Capture the cell that displays the provided text and extract its (x, y) central coordinate. 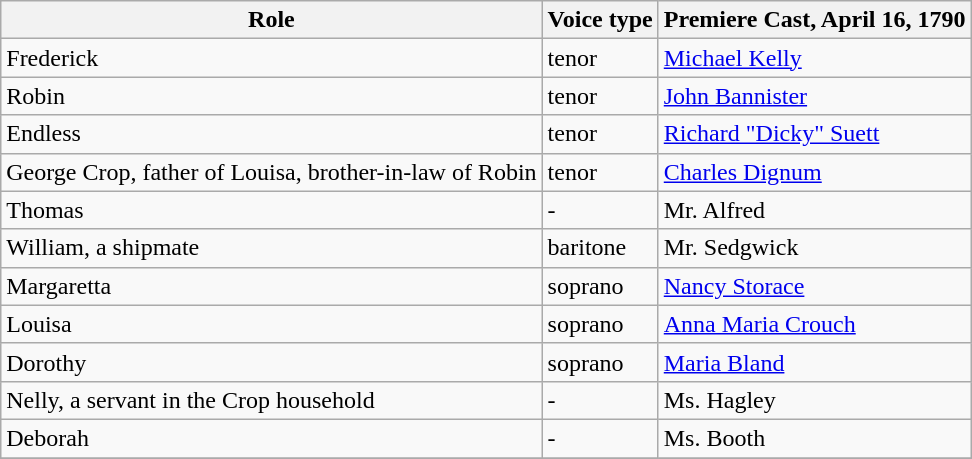
Thomas (272, 210)
Voice type (600, 20)
John Bannister (814, 96)
Premiere Cast, April 16, 1790 (814, 20)
Maria Bland (814, 362)
Endless (272, 134)
Ms. Hagley (814, 400)
Richard "Dicky" Suett (814, 134)
Nelly, a servant in the Crop household (272, 400)
Mr. Alfred (814, 210)
Margaretta (272, 286)
Anna Maria Crouch (814, 324)
Robin (272, 96)
Charles Dignum (814, 172)
Mr. Sedgwick (814, 248)
Ms. Booth (814, 438)
George Crop, father of Louisa, brother-in-law of Robin (272, 172)
Deborah (272, 438)
Frederick (272, 58)
Michael Kelly (814, 58)
Dorothy (272, 362)
Louisa (272, 324)
Role (272, 20)
Nancy Storace (814, 286)
William, a shipmate (272, 248)
baritone (600, 248)
